Return (X, Y) of the center of cell containing provided text 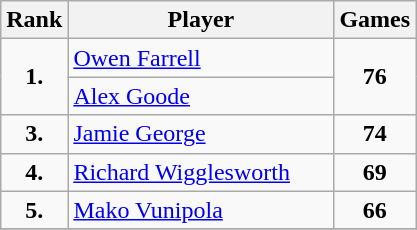
Rank (34, 20)
4. (34, 172)
Jamie George (201, 134)
Player (201, 20)
74 (375, 134)
5. (34, 210)
Mako Vunipola (201, 210)
Owen Farrell (201, 58)
1. (34, 77)
69 (375, 172)
Alex Goode (201, 96)
76 (375, 77)
3. (34, 134)
Richard Wigglesworth (201, 172)
Games (375, 20)
66 (375, 210)
